Provide the [X, Y] coordinate of the cell's center where the given text is located.  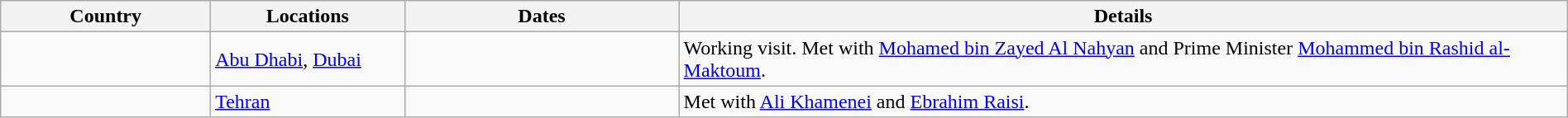
Dates [542, 17]
Country [106, 17]
Tehran [308, 101]
Met with Ali Khamenei and Ebrahim Raisi. [1123, 101]
Working visit. Met with Mohamed bin Zayed Al Nahyan and Prime Minister Mohammed bin Rashid al-Maktoum. [1123, 59]
Abu Dhabi, Dubai [308, 59]
Locations [308, 17]
Details [1123, 17]
